Locate the cell with the specified text and output its (X, Y) center coordinate. 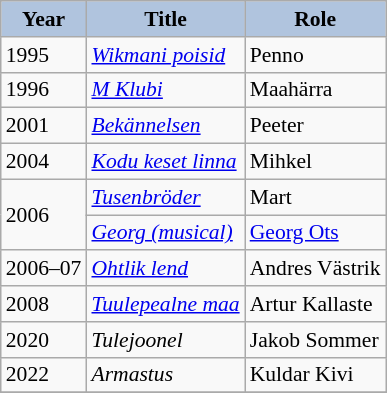
2006 (44, 214)
Jakob Sommer (316, 340)
Andres Västrik (316, 269)
Kodu keset linna (165, 162)
Wikmani poisid (165, 55)
2022 (44, 375)
2020 (44, 340)
M Klubi (165, 90)
2001 (44, 126)
Tuulepealne maa (165, 304)
Tulejoonel (165, 340)
2004 (44, 162)
Title (165, 19)
Maahärra (316, 90)
Bekännelsen (165, 126)
2008 (44, 304)
1995 (44, 55)
Role (316, 19)
1996 (44, 90)
Year (44, 19)
Penno (316, 55)
Artur Kallaste (316, 304)
Mihkel (316, 162)
Armastus (165, 375)
Peeter (316, 126)
Mart (316, 197)
Ohtlik lend (165, 269)
Kuldar Kivi (316, 375)
2006–07 (44, 269)
Georg Ots (316, 233)
Tusenbröder (165, 197)
Georg (musical) (165, 233)
